Search for the cell housing the specified text and yield its [x, y] center coordinate. 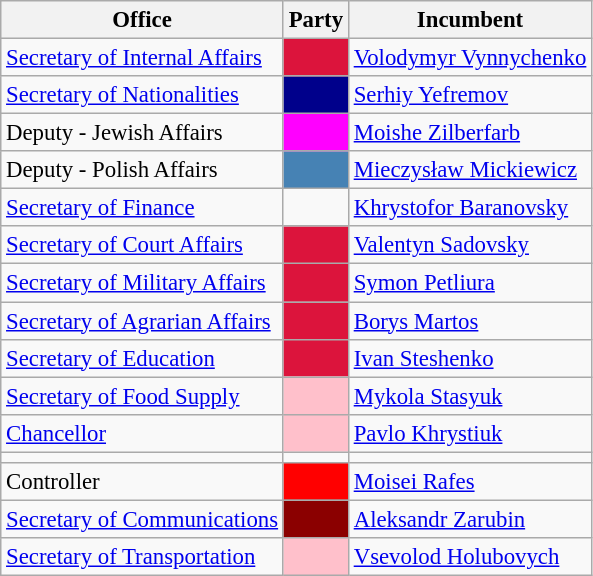
Aleksandr Zarubin [470, 519]
Chancellor [142, 433]
Moishe Zilberfarb [470, 133]
Secretary of Internal Affairs [142, 58]
Moisei Rafes [470, 482]
Secretary of Communications [142, 519]
Valentyn Sadovsky [470, 245]
Volodymyr Vynnychenko [470, 58]
Office [142, 20]
Borys Martos [470, 321]
Secretary of Education [142, 358]
Mieczysław Mickiewicz [470, 170]
Khrystofor Baranovsky [470, 208]
Secretary of Nationalities [142, 95]
Secretary of Food Supply [142, 396]
Secretary of Transportation [142, 557]
Incumbent [470, 20]
Serhiy Yefremov [470, 95]
Deputy - Jewish Affairs [142, 133]
Controller [142, 482]
Secretary of Court Affairs [142, 245]
Party [316, 20]
Secretary of Agrarian Affairs [142, 321]
Vsevolod Holubovych [470, 557]
Secretary of Military Affairs [142, 283]
Secretary of Finance [142, 208]
Mykola Stasyuk [470, 396]
Deputy - Polish Affairs [142, 170]
Symon Petliura [470, 283]
Pavlo Khrystiuk [470, 433]
Ivan Steshenko [470, 358]
